Determine the (x, y) coordinate at the center of the cell enclosing the given text.  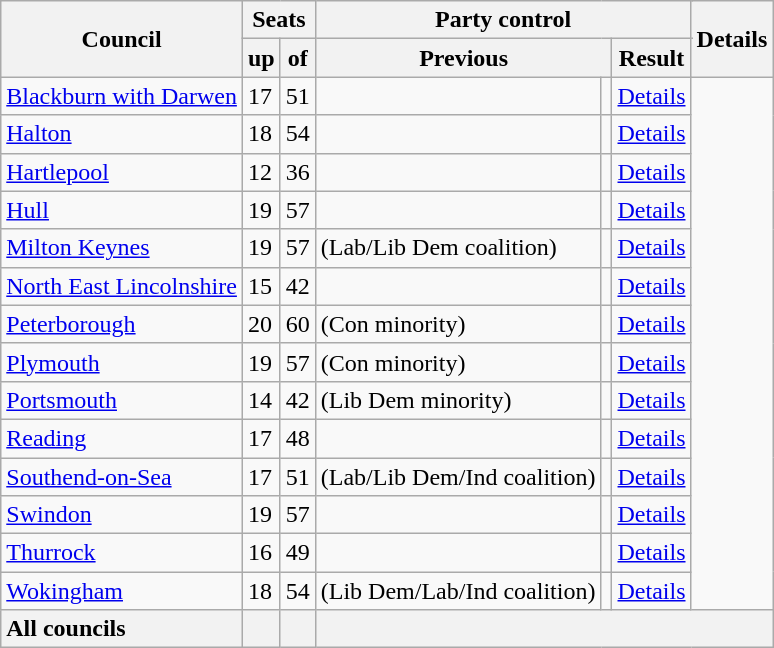
(Lab/Lib Dem coalition) (458, 248)
14 (261, 400)
20 (261, 324)
Reading (122, 438)
(Lib Dem/Lab/Ind coalition) (458, 591)
Swindon (122, 515)
15 (261, 286)
Plymouth (122, 362)
36 (298, 172)
49 (298, 553)
60 (298, 324)
Result (652, 58)
Hull (122, 210)
48 (298, 438)
Seats (278, 20)
Hartlepool (122, 172)
of (298, 58)
(Lib Dem minority) (458, 400)
Halton (122, 134)
12 (261, 172)
16 (261, 553)
Council (122, 39)
Blackburn with Darwen (122, 96)
Southend-on-Sea (122, 477)
Milton Keynes (122, 248)
North East Lincolnshire (122, 286)
Thurrock (122, 553)
Peterborough (122, 324)
Portsmouth (122, 400)
Previous (464, 58)
Wokingham (122, 591)
(Lab/Lib Dem/Ind coalition) (458, 477)
Party control (503, 20)
up (261, 58)
All councils (122, 629)
